Determine the [x, y] coordinate at the center of the cell enclosing the given text.  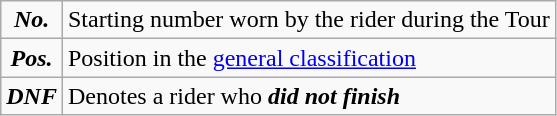
DNF [32, 96]
Position in the general classification [308, 58]
No. [32, 20]
Starting number worn by the rider during the Tour [308, 20]
Denotes a rider who did not finish [308, 96]
Pos. [32, 58]
